Capture the cell that displays the provided text and extract its [x, y] central coordinate. 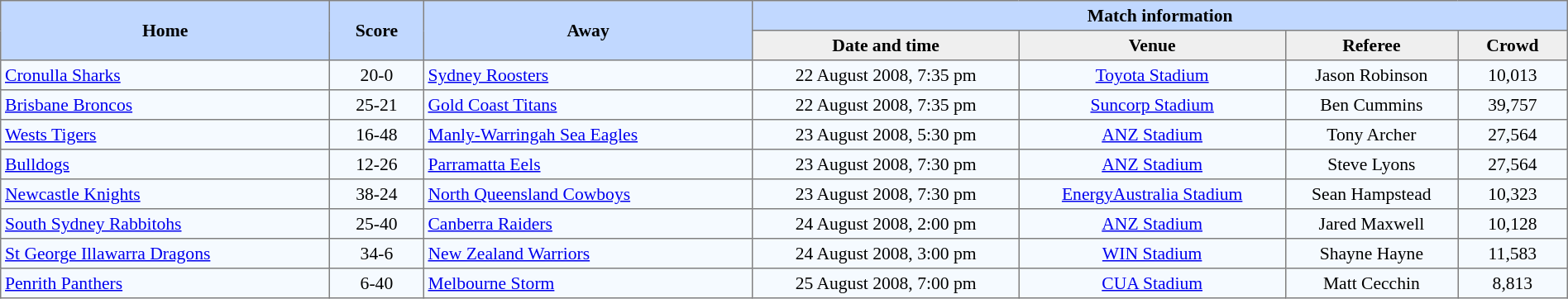
Cronulla Sharks [165, 75]
Venue [1152, 45]
Matt Cecchin [1371, 283]
Wests Tigers [165, 135]
Crowd [1513, 45]
Tony Archer [1371, 135]
38-24 [377, 194]
Sydney Roosters [588, 75]
North Queensland Cowboys [588, 194]
39,757 [1513, 105]
Match information [1159, 16]
Newcastle Knights [165, 194]
Penrith Panthers [165, 283]
Toyota Stadium [1152, 75]
11,583 [1513, 254]
Brisbane Broncos [165, 105]
34-6 [377, 254]
6-40 [377, 283]
Gold Coast Titans [588, 105]
Steve Lyons [1371, 164]
Jason Robinson [1371, 75]
16-48 [377, 135]
New Zealand Warriors [588, 254]
24 August 2008, 2:00 pm [886, 224]
25 August 2008, 7:00 pm [886, 283]
25-40 [377, 224]
Bulldogs [165, 164]
24 August 2008, 3:00 pm [886, 254]
CUA Stadium [1152, 283]
Date and time [886, 45]
Manly-Warringah Sea Eagles [588, 135]
Parramatta Eels [588, 164]
10,013 [1513, 75]
Ben Cummins [1371, 105]
23 August 2008, 5:30 pm [886, 135]
25-21 [377, 105]
Shayne Hayne [1371, 254]
Jared Maxwell [1371, 224]
WIN Stadium [1152, 254]
Score [377, 31]
Canberra Raiders [588, 224]
Referee [1371, 45]
12-26 [377, 164]
St George Illawarra Dragons [165, 254]
20-0 [377, 75]
8,813 [1513, 283]
10,128 [1513, 224]
10,323 [1513, 194]
Melbourne Storm [588, 283]
South Sydney Rabbitohs [165, 224]
Sean Hampstead [1371, 194]
EnergyAustralia Stadium [1152, 194]
Suncorp Stadium [1152, 105]
Home [165, 31]
Away [588, 31]
